Determine the (x, y) coordinate at the center of the cell enclosing the given text.  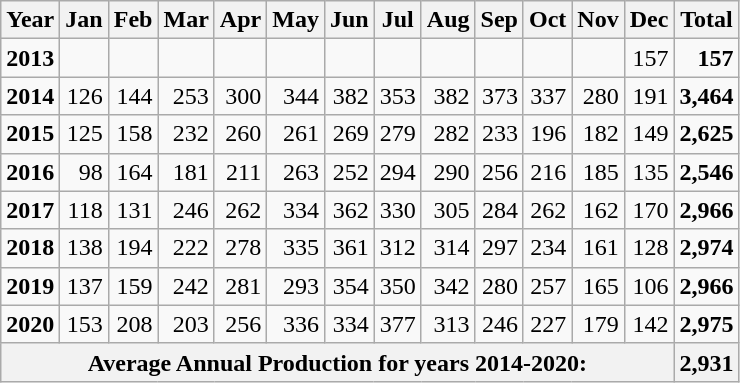
260 (240, 134)
312 (398, 248)
185 (598, 172)
227 (547, 324)
106 (649, 286)
Year (30, 20)
2019 (30, 286)
336 (296, 324)
162 (598, 210)
2,931 (706, 362)
Total (706, 20)
2016 (30, 172)
330 (398, 210)
353 (398, 96)
361 (349, 248)
344 (296, 96)
242 (186, 286)
125 (84, 134)
126 (84, 96)
2013 (30, 58)
3,464 (706, 96)
2,625 (706, 134)
232 (186, 134)
208 (133, 324)
300 (240, 96)
233 (499, 134)
181 (186, 172)
2015 (30, 134)
Average Annual Production for years 2014-2020: (338, 362)
182 (598, 134)
2017 (30, 210)
335 (296, 248)
216 (547, 172)
138 (84, 248)
2020 (30, 324)
354 (349, 286)
203 (186, 324)
222 (186, 248)
257 (547, 286)
Sep (499, 20)
2018 (30, 248)
Dec (649, 20)
196 (547, 134)
Aug (448, 20)
261 (296, 134)
194 (133, 248)
Mar (186, 20)
278 (240, 248)
May (296, 20)
179 (598, 324)
373 (499, 96)
191 (649, 96)
284 (499, 210)
144 (133, 96)
164 (133, 172)
2,974 (706, 248)
149 (649, 134)
153 (84, 324)
158 (133, 134)
159 (133, 286)
131 (133, 210)
269 (349, 134)
305 (448, 210)
Nov (598, 20)
252 (349, 172)
294 (398, 172)
165 (598, 286)
362 (349, 210)
337 (547, 96)
98 (84, 172)
377 (398, 324)
137 (84, 286)
211 (240, 172)
282 (448, 134)
2,546 (706, 172)
293 (296, 286)
170 (649, 210)
263 (296, 172)
Jun (349, 20)
Oct (547, 20)
253 (186, 96)
297 (499, 248)
Jan (84, 20)
342 (448, 286)
Feb (133, 20)
279 (398, 134)
118 (84, 210)
135 (649, 172)
281 (240, 286)
Apr (240, 20)
314 (448, 248)
234 (547, 248)
290 (448, 172)
2,975 (706, 324)
161 (598, 248)
Jul (398, 20)
2014 (30, 96)
142 (649, 324)
128 (649, 248)
313 (448, 324)
350 (398, 286)
